Pinpoint the cell where the given text exists, returning its [X, Y] midpoint coordinate. 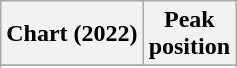
Peakposition [189, 34]
Chart (2022) [72, 34]
